Return [x, y] of the center of cell containing provided text 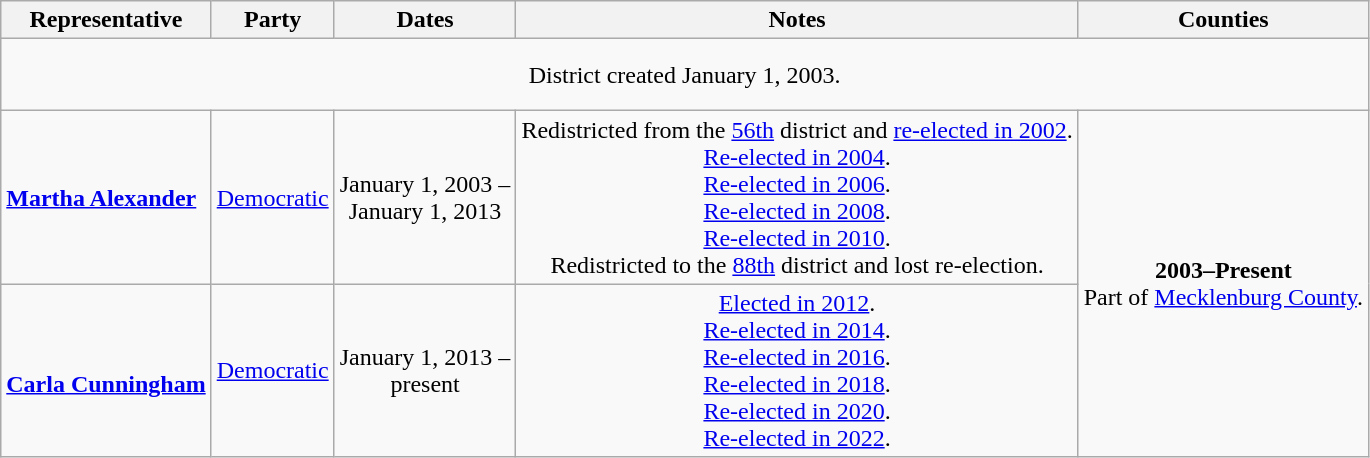
District created January 1, 2003. [685, 75]
January 1, 2013 – present [425, 370]
2003–Present Part of Mecklenburg County. [1223, 284]
Dates [425, 20]
Party [272, 20]
Counties [1223, 20]
Martha Alexander [106, 198]
Notes [797, 20]
Carla Cunningham [106, 370]
Representative [106, 20]
Elected in 2012. Re-elected in 2014. Re-elected in 2016. Re-elected in 2018. Re-elected in 2020. Re-elected in 2022. [797, 370]
January 1, 2003 – January 1, 2013 [425, 198]
